Output the [x, y] coordinate of the center of the cell containing the given text.  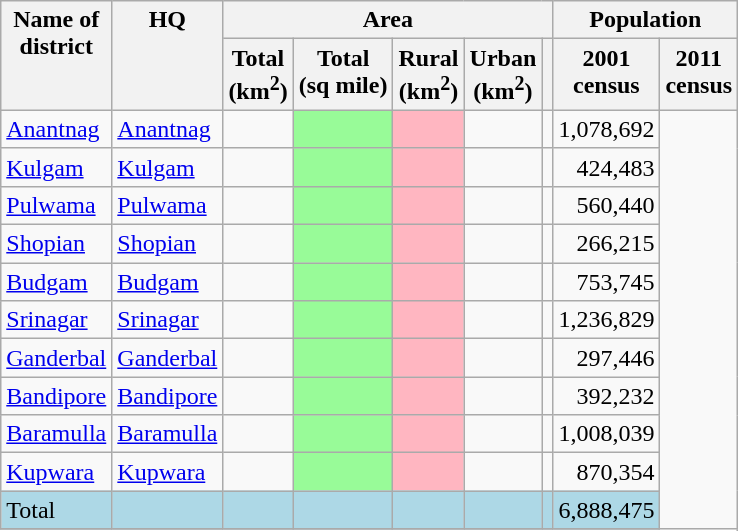
Total (sq mile) [343, 75]
1,008,039 [606, 434]
1,236,829 [606, 320]
870,354 [606, 472]
Total (km2) [258, 75]
Area [388, 20]
Population [646, 20]
266,215 [606, 244]
424,483 [606, 167]
392,232 [606, 396]
1,078,692 [606, 129]
2001census [606, 75]
753,745 [606, 282]
2011census [699, 75]
Urban (km2) [503, 75]
Total [56, 510]
560,440 [606, 205]
6,888,475 [606, 510]
HQ [168, 56]
Name of district [56, 56]
297,446 [606, 358]
Rural (km2) [428, 75]
